Locate the cell with the specified text and output its [x, y] center coordinate. 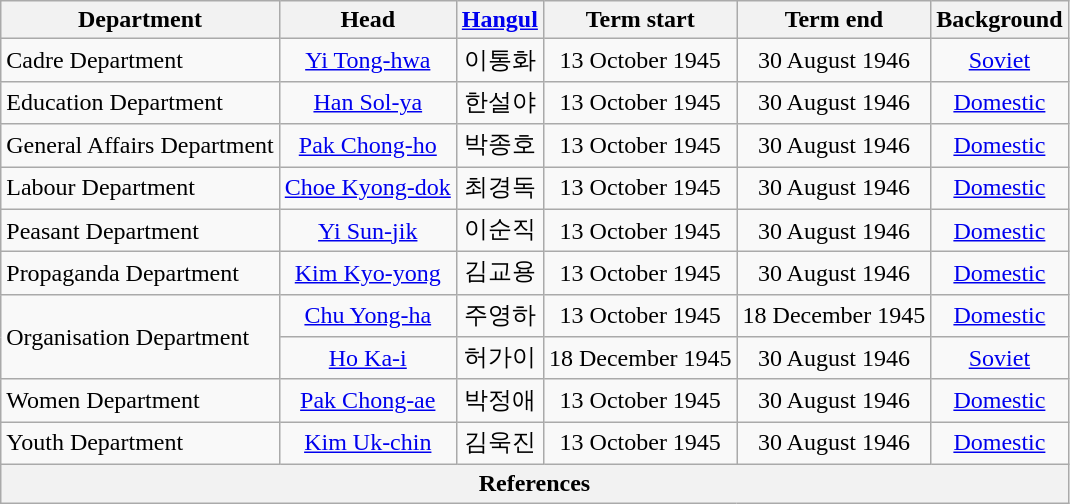
Education Department [140, 102]
김교용 [500, 274]
Youth Department [140, 444]
Term end [834, 20]
Background [1000, 20]
김욱진 [500, 444]
Pak Chong-ae [368, 400]
주영하 [500, 316]
Women Department [140, 400]
Kim Kyo-yong [368, 274]
References [534, 483]
Term start [640, 20]
Cadre Department [140, 60]
이통화 [500, 60]
박종호 [500, 146]
Han Sol-ya [368, 102]
Pak Chong-ho [368, 146]
Ho Ka-i [368, 358]
박정애 [500, 400]
최경독 [500, 188]
Chu Yong-ha [368, 316]
Kim Uk-chin [368, 444]
Department [140, 20]
Choe Kyong-dok [368, 188]
Organisation Department [140, 336]
한설야 [500, 102]
General Affairs Department [140, 146]
이순직 [500, 230]
Yi Tong-hwa [368, 60]
허가이 [500, 358]
Labour Department [140, 188]
Peasant Department [140, 230]
Head [368, 20]
Propaganda Department [140, 274]
Hangul [500, 20]
Yi Sun-jik [368, 230]
